Capture the cell that displays the provided text and extract its (x, y) central coordinate. 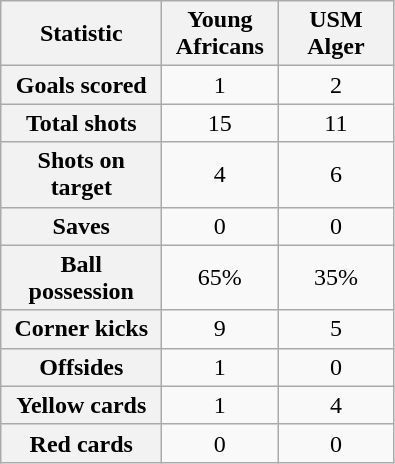
5 (336, 329)
65% (220, 278)
USM Alger (336, 34)
Yellow cards (82, 405)
Shots on target (82, 174)
Saves (82, 226)
Total shots (82, 123)
Goals scored (82, 85)
2 (336, 85)
Red cards (82, 443)
11 (336, 123)
Offsides (82, 367)
Ball possession (82, 278)
Statistic (82, 34)
15 (220, 123)
9 (220, 329)
Young Africans (220, 34)
35% (336, 278)
Corner kicks (82, 329)
6 (336, 174)
